Identify which cell holds the provided text, then report its (X, Y) central coordinate. 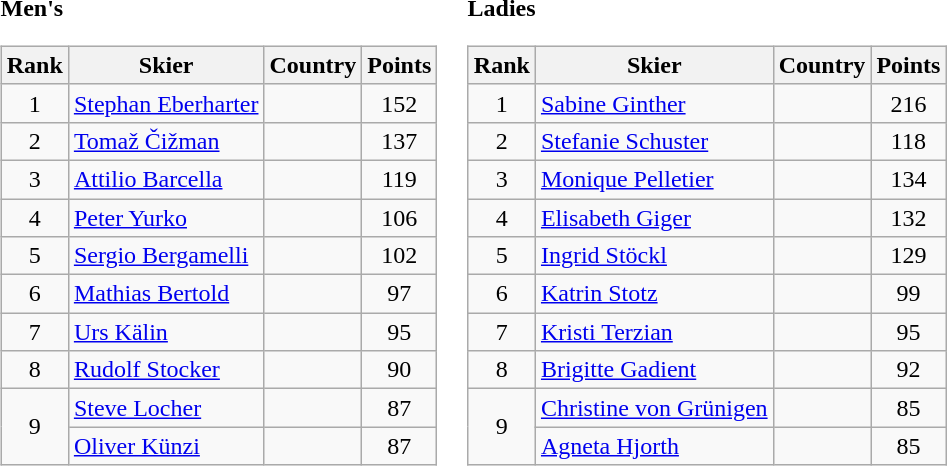
152 (400, 103)
Urs Kälin (166, 332)
Stephan Eberharter (166, 103)
92 (908, 370)
Elisabeth Giger (654, 217)
97 (400, 294)
132 (908, 217)
Agneta Hjorth (654, 446)
Katrin Stotz (654, 294)
Peter Yurko (166, 217)
Stefanie Schuster (654, 141)
102 (400, 256)
Attilio Barcella (166, 179)
Monique Pelletier (654, 179)
Christine von Grünigen (654, 408)
129 (908, 256)
90 (400, 370)
137 (400, 141)
99 (908, 294)
Sabine Ginther (654, 103)
Kristi Terzian (654, 332)
Steve Locher (166, 408)
119 (400, 179)
216 (908, 103)
Oliver Künzi (166, 446)
134 (908, 179)
Brigitte Gadient (654, 370)
Ingrid Stöckl (654, 256)
118 (908, 141)
Mathias Bertold (166, 294)
Rudolf Stocker (166, 370)
Sergio Bergamelli (166, 256)
106 (400, 217)
Tomaž Čižman (166, 141)
